Determine the (x, y) coordinate at the center of the cell enclosing the given text.  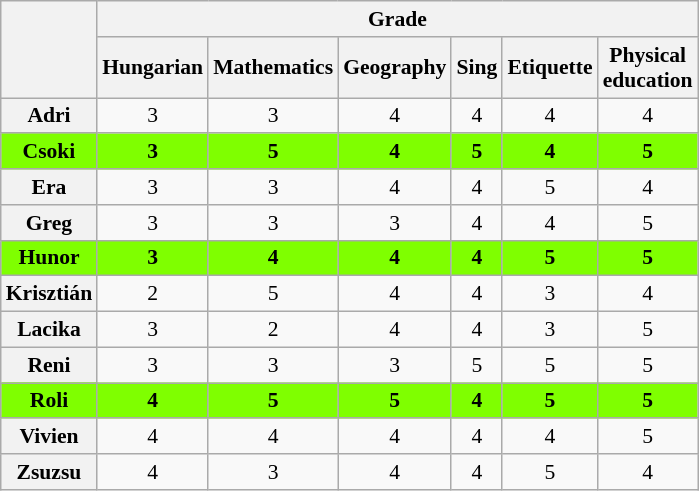
Etiquette (550, 68)
Geography (394, 68)
Adri (49, 116)
Csoki (49, 152)
Era (49, 187)
Zsuzsu (49, 472)
Roli (49, 401)
Physical education (648, 68)
Hungarian (152, 68)
Greg (49, 223)
Vivien (49, 437)
Hunor (49, 258)
Sing (476, 68)
Reni (49, 365)
Grade (397, 19)
Mathematics (273, 68)
Lacika (49, 330)
Krisztián (49, 294)
